Find where the given text appears and provide that cell's center as (x, y) coordinate. 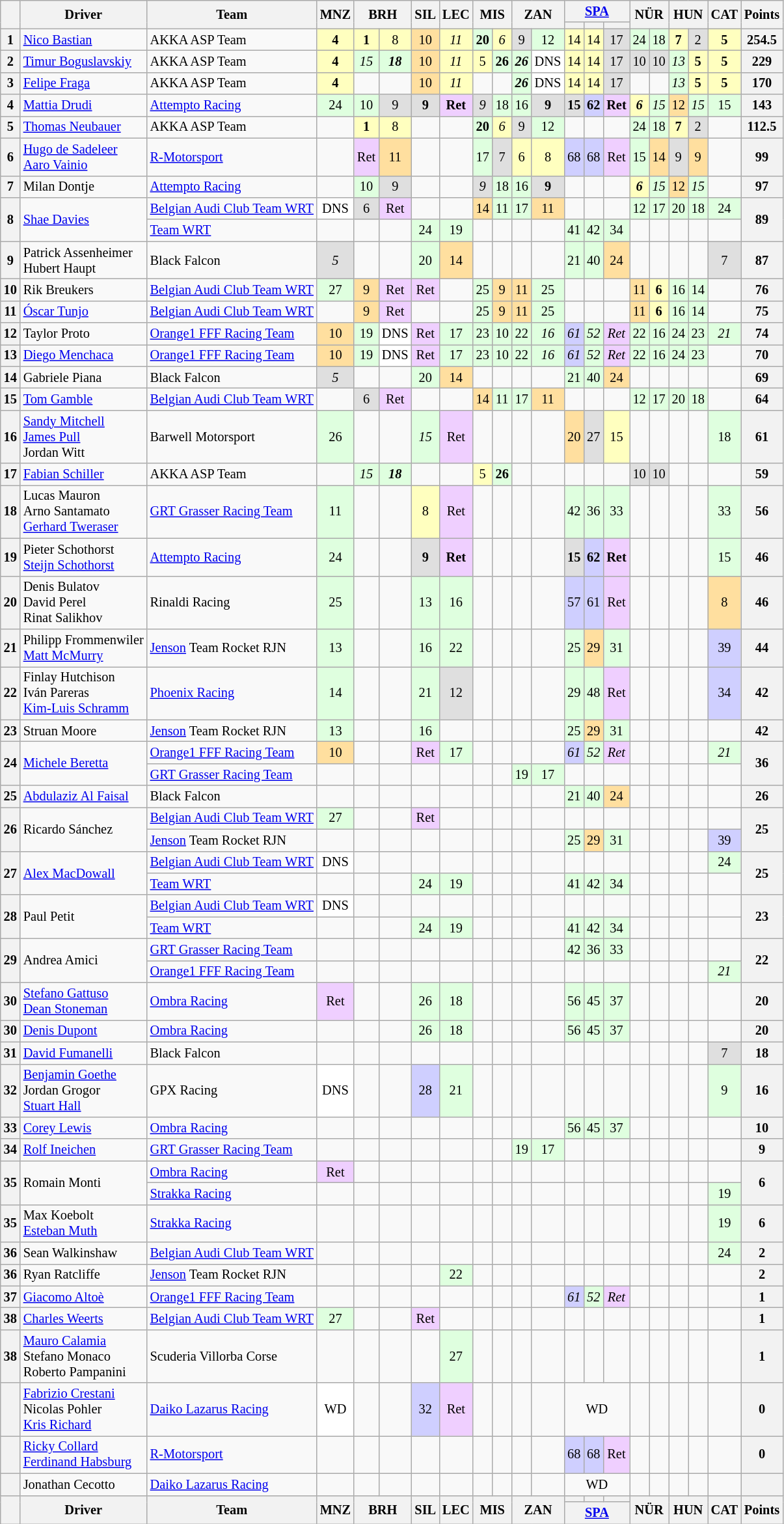
Pieter Schothorst Steijn Schothorst (83, 557)
229 (762, 61)
89 (762, 219)
Abdulaziz Al Faisal (83, 796)
Mattia Drudi (83, 105)
87 (762, 260)
69 (762, 377)
Milan Dontje (83, 187)
Stefano Gattuso Dean Stoneman (83, 1001)
70 (762, 355)
74 (762, 334)
Diego Menchaca (83, 355)
Charles Weerts (83, 1319)
44 (762, 647)
Jonathan Cecotto (83, 1484)
143 (762, 105)
Benjamin Goethe Jordan Grogor Stuart Hall (83, 1091)
Alex MacDowall (83, 873)
Scuderia Villorba Corse (232, 1356)
170 (762, 83)
Patrick Assenheimer Hubert Haupt (83, 260)
57 (574, 603)
David Fumanelli (83, 1053)
Barwell Motorsport (232, 437)
112.5 (762, 127)
Ricardo Sánchez (83, 829)
Philipp Frommenwiler Matt McMurry (83, 647)
Óscar Tunjo (83, 312)
Sandy Mitchell James Pull Jordan Witt (83, 437)
Rik Breukers (83, 290)
Andrea Amici (83, 960)
97 (762, 187)
75 (762, 312)
Paul Petit (83, 916)
Lucas Mauron Arno Santamato Gerhard Tweraser (83, 511)
76 (762, 290)
Romain Monti (83, 1183)
Tom Gamble (83, 399)
Rolf Ineichen (83, 1150)
Phoenix Racing (232, 693)
Michele Beretta (83, 763)
Nico Bastian (83, 40)
Finlay Hutchison Iván Pareras Kim-Luis Schramm (83, 693)
Ricky Collard Ferdinand Habsburg (83, 1454)
Felipe Fraga (83, 83)
254.5 (762, 40)
Sean Walkinshaw (83, 1253)
Shae Davies (83, 219)
GPX Racing (232, 1091)
Denis Bulatov David Perel Rinat Salikhov (83, 603)
3 (10, 83)
Rinaldi Racing (232, 603)
Corey Lewis (83, 1128)
Struan Moore (83, 731)
Thomas Neubauer (83, 127)
Ryan Ratcliffe (83, 1275)
Mauro Calamia Stefano Monaco Roberto Pampanini (83, 1356)
Taylor Proto (83, 334)
64 (762, 399)
Denis Dupont (83, 1031)
Fabrizio Crestani Nicolas Pohler Kris Richard (83, 1409)
48 (593, 693)
Gabriele Piana (83, 377)
Giacomo Altoè (83, 1297)
Timur Boguslavskiy (83, 61)
Hugo de Sadeleer Aaro Vainio (83, 157)
59 (762, 474)
Max Koebolt Esteban Muth (83, 1223)
Fabian Schiller (83, 474)
99 (762, 157)
